Pinpoint the cell where the given text exists, returning its [x, y] midpoint coordinate. 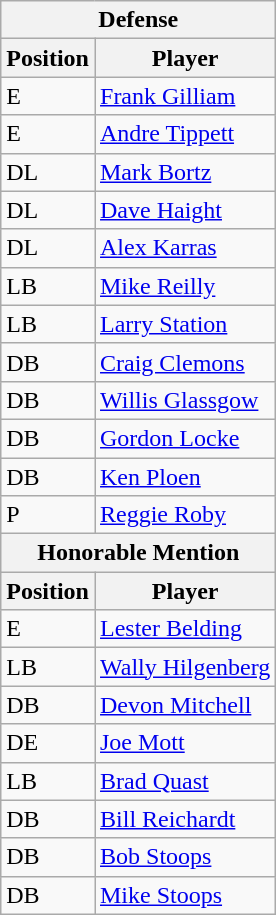
Gordon Locke [184, 438]
Mike Stoops [184, 895]
Devon Mitchell [184, 705]
P [48, 515]
Mark Bortz [184, 172]
Andre Tippett [184, 134]
Brad Quast [184, 781]
Reggie Roby [184, 515]
Bob Stoops [184, 857]
Frank Gilliam [184, 96]
Mike Reilly [184, 286]
Wally Hilgenberg [184, 667]
Willis Glassgow [184, 400]
Honorable Mention [138, 553]
Bill Reichardt [184, 819]
Joe Mott [184, 743]
Larry Station [184, 324]
Craig Clemons [184, 362]
Ken Ploen [184, 477]
Alex Karras [184, 248]
Defense [138, 20]
DE [48, 743]
Dave Haight [184, 210]
Lester Belding [184, 629]
